Find where the given text appears and provide that cell's center as [X, Y] coordinate. 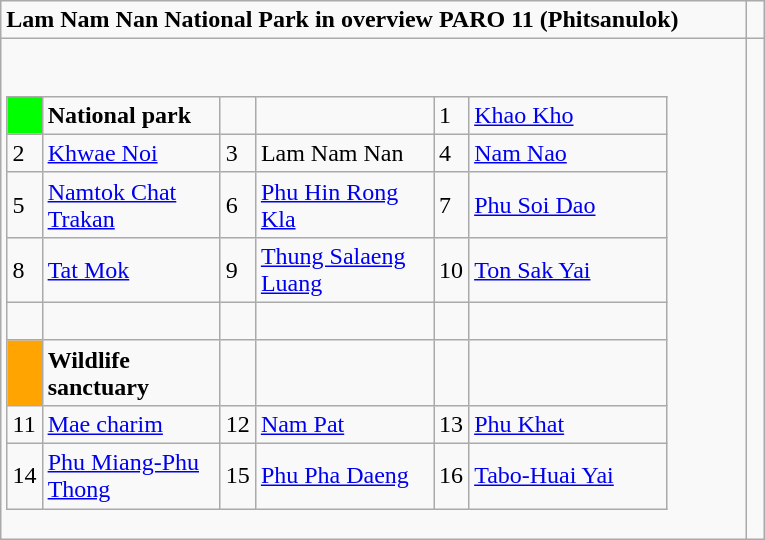
16 [452, 476]
10 [452, 270]
Phu Pha Daeng [344, 476]
Lam Nam Nan National Park in overview PARO 11 (Phitsanulok) [374, 20]
National park [131, 115]
Khao Kho [568, 115]
4 [452, 153]
8 [24, 270]
Ton Sak Yai [568, 270]
9 [238, 270]
Tat Mok [131, 270]
11 [24, 424]
12 [238, 424]
Phu Hin Rong Kla [344, 204]
2 [24, 153]
7 [452, 204]
Nam Pat [344, 424]
Khwae Noi [131, 153]
1 [452, 115]
3 [238, 153]
Phu Miang-Phu Thong [131, 476]
6 [238, 204]
Nam Nao [568, 153]
Phu Khat [568, 424]
Lam Nam Nan [344, 153]
Phu Soi Dao [568, 204]
Namtok Chat Trakan [131, 204]
Mae charim [131, 424]
15 [238, 476]
Tabo-Huai Yai [568, 476]
Wildlife sanctuary [131, 372]
5 [24, 204]
Thung Salaeng Luang [344, 270]
14 [24, 476]
13 [452, 424]
